Output the (X, Y) coordinate of the center of the cell containing the given text.  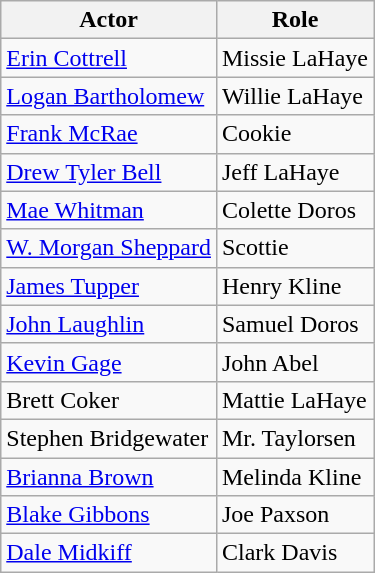
Mattie LaHaye (294, 400)
Melinda Kline (294, 477)
Clark Davis (294, 553)
W. Morgan Sheppard (109, 248)
Scottie (294, 248)
Brett Coker (109, 400)
Actor (109, 20)
John Abel (294, 362)
Colette Doros (294, 210)
Missie LaHaye (294, 58)
Brianna Brown (109, 477)
Frank McRae (109, 134)
Drew Tyler Bell (109, 172)
Samuel Doros (294, 324)
Erin Cottrell (109, 58)
Dale Midkiff (109, 553)
Stephen Bridgewater (109, 438)
John Laughlin (109, 324)
Joe Paxson (294, 515)
Jeff LaHaye (294, 172)
Willie LaHaye (294, 96)
Mr. Taylorsen (294, 438)
James Tupper (109, 286)
Kevin Gage (109, 362)
Mae Whitman (109, 210)
Blake Gibbons (109, 515)
Role (294, 20)
Cookie (294, 134)
Henry Kline (294, 286)
Logan Bartholomew (109, 96)
